Pinpoint the cell where the given text exists, returning its [x, y] midpoint coordinate. 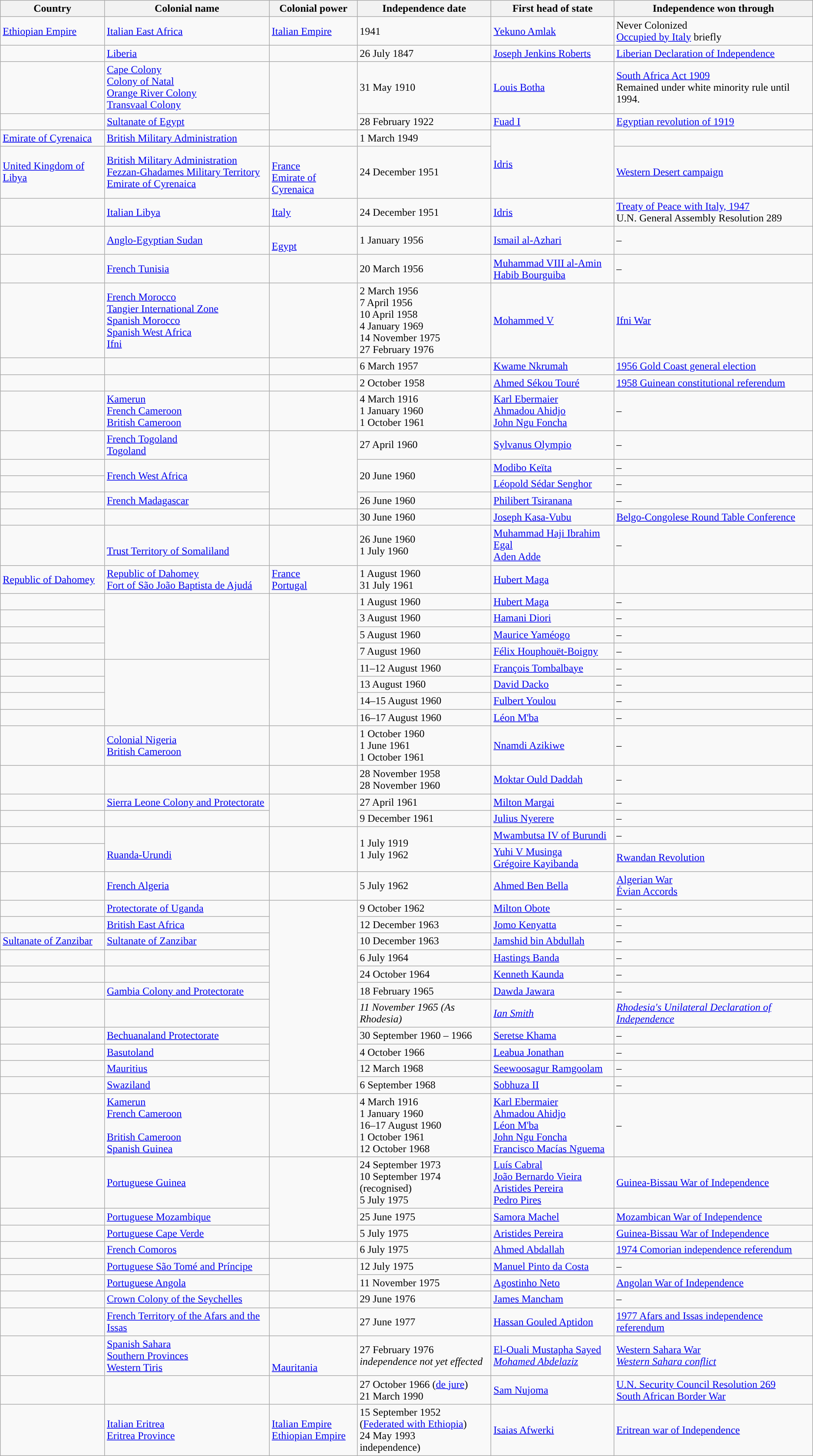
Rhodesia's Unilateral Declaration of Independence [714, 1013]
Fuad I [552, 122]
25 June 1975 [424, 1217]
François Tombalbaye [552, 668]
Fulbert Youlou [552, 701]
1 August 1960 [424, 602]
4 October 1966 [424, 1052]
Mohammed V [552, 320]
Algerian WarÉvian Accords [714, 886]
British East Africa [187, 925]
French West Africa [187, 476]
Yekuno Amlak [552, 31]
Kwame Nkrumah [552, 366]
Belgo-Congolese Round Table Conference [714, 517]
Western Desert campaign [714, 172]
Crown Colony of the Seychelles [187, 1299]
3 August 1960 [424, 618]
Portuguese Guinea [187, 1183]
1 March 1949 [424, 138]
30 June 1960 [424, 517]
13 August 1960 [424, 684]
Louis Botha [552, 88]
26 June 19601 July 1960 [424, 545]
Jamshid bin Abdullah [552, 941]
Karl EbermaierAhmadou AhidjoJohn Ngu Foncha [552, 411]
Italian East Africa [187, 31]
Liberian Declaration of Independence [714, 53]
12 March 1968 [424, 1069]
5 July 1962 [424, 886]
Sobhuza II [552, 1085]
Portuguese Angola [187, 1283]
9 October 1962 [424, 908]
Agostinho Neto [552, 1283]
Country [53, 9]
Trust Territory of Somaliland [187, 545]
Anglo-Egyptian Sudan [187, 240]
Sam Nujoma [552, 1390]
4 March 19161 January 196016–17 August 19601 October 196112 October 1968 [424, 1125]
29 June 1976 [424, 1299]
30 September 1960 – 1966 [424, 1035]
Western Sahara WarWestern Sahara conflict [714, 1356]
Spanish Sahara Southern Provinces Western Tiris [187, 1356]
Swaziland [187, 1085]
Colonial name [187, 9]
Italian Empire Ethiopian Empire [313, 1430]
26 July 1847 [424, 53]
27 June 1977 [424, 1321]
Protectorate of Uganda [187, 908]
Sierra Leone Colony and Protectorate [187, 802]
Colonial power [313, 9]
South Africa Act 1909Remained under white minority rule until 1994. [714, 88]
Milton Obote [552, 908]
11–12 August 1960 [424, 668]
Ahmed Ben Bella [552, 886]
28 February 1922 [424, 122]
Liberia [187, 53]
Egypt [313, 240]
5 July 1975 [424, 1233]
Muhammad Haji Ibrahim Egal Aden Adde [552, 545]
French Territory of the Afars and the Issas [187, 1321]
Manuel Pinto da Costa [552, 1266]
Isaias Afwerki [552, 1430]
Treaty of Peace with Italy, 1947U.N. General Assembly Resolution 289 [714, 212]
Kamerun French Cameroon British Cameroon Spanish Guinea [187, 1125]
6 September 1968 [424, 1085]
1958 Guinean constitutional referendum [714, 382]
Ethiopian Empire [53, 31]
Rwandan Revolution [714, 858]
7 August 1960 [424, 651]
Basutoland [187, 1052]
1977 Afars and Issas independence referendum [714, 1321]
18 February 1965 [424, 991]
Portuguese Cape Verde [187, 1233]
Ruanda-Urundi [187, 849]
Yuhi V Musinga Grégoire Kayibanda [552, 858]
Hassan Gouled Aptidon [552, 1321]
Luís CabralJoão Bernardo Vieira Aristides PereiraPedro Pires [552, 1183]
27 February 1976independence not yet effected [424, 1356]
Dawda Jawara [552, 991]
Aristides Pereira [552, 1233]
1956 Gold Coast general election [714, 366]
28 November 195828 November 1960 [424, 780]
First head of state [552, 9]
Mozambican War of Independence [714, 1217]
9 December 1961 [424, 819]
Julius Nyerere [552, 819]
Independence won through [714, 9]
Ian Smith [552, 1013]
Republic of Dahomey Fort of São João Baptista de Ajudá [187, 579]
24 October 1964 [424, 974]
Mauritius [187, 1069]
12 December 1963 [424, 925]
Italian Empire [313, 31]
11 November 1975 [424, 1283]
1 July 1919 1 July 1962 [424, 849]
4 March 19161 January 19601 October 1961 [424, 411]
14–15 August 1960 [424, 701]
France Emirate of Cyrenaica [313, 172]
Muhammad VIII al-AminHabib Bourguiba [552, 268]
6 March 1957 [424, 366]
Never ColonizedOccupied by Italy briefly [714, 31]
Ifni War [714, 320]
Ismail al-Azhari [552, 240]
France Portugal [313, 579]
Modibo Keïta [552, 468]
20 June 1960 [424, 476]
26 June 1960 [424, 501]
1941 [424, 31]
Seewoosagur Ramgoolam [552, 1069]
United Kingdom of Libya [53, 172]
Léopold Sédar Senghor [552, 484]
Leabua Jonathan [552, 1052]
French Togoland Togoland [187, 445]
French Tunisia [187, 268]
Maurice Yaméogo [552, 635]
6 July 1975 [424, 1250]
Félix Houphouët-Boigny [552, 651]
Portuguese Mozambique [187, 1217]
Gambia Colony and Protectorate [187, 991]
Republic of Dahomey [53, 579]
British Military Administration Fezzan-Ghadames Military Territory Emirate of Cyrenaica [187, 172]
Bechuanaland Protectorate [187, 1035]
6 July 1964 [424, 958]
James Mancham [552, 1299]
Sultanate of Egypt [187, 122]
Italian Eritrea Eritrea Province [187, 1430]
27 April 1960 [424, 445]
Nnamdi Azikiwe [552, 746]
U.N. Security Council Resolution 269South African Border War [714, 1390]
Ahmed Abdallah [552, 1250]
David Dacko [552, 684]
16–17 August 1960 [424, 718]
Jomo Kenyatta [552, 925]
Milton Margai [552, 802]
Hastings Banda [552, 958]
Egyptian revolution of 1919 [714, 122]
Italy [313, 212]
Joseph Kasa-Vubu [552, 517]
French Algeria [187, 886]
Emirate of Cyrenaica [53, 138]
2 October 1958 [424, 382]
El-Ouali Mustapha SayedMohamed Abdelaziz [552, 1356]
Ahmed Sékou Touré [552, 382]
1 January 1956 [424, 240]
Cape Colony Colony of Natal Orange River Colony Transvaal Colony [187, 88]
1 October 19601 June 19611 October 1961 [424, 746]
Léon M'ba [552, 718]
Samora Machel [552, 1217]
12 July 1975 [424, 1266]
French Comoros [187, 1250]
Moktar Ould Daddah [552, 780]
Colonial Nigeria British Cameroon [187, 746]
2 March 19567 April 195610 April 19584 January 196914 November 197527 February 1976 [424, 320]
24 September 1973 10 September 1974 (recognised)5 July 1975 [424, 1183]
Philibert Tsiranana [552, 501]
Kamerun French Cameroon British Cameroon [187, 411]
British Military Administration [187, 138]
Sylvanus Olympio [552, 445]
Eritrean war of Independence [714, 1430]
1974 Comorian independence referendum [714, 1250]
Mwambutsa IV of Burundi [552, 835]
French Madagascar [187, 501]
Italian Libya [187, 212]
French Morocco Tangier International Zone Spanish Morocco Spanish West Africa Ifni [187, 320]
11 November 1965 (As Rhodesia) [424, 1013]
27 April 1961 [424, 802]
31 May 1910 [424, 88]
20 March 1956 [424, 268]
Karl EbermaierAhmadou AhidjoLéon M'baJohn Ngu FonchaFrancisco Macías Nguema [552, 1125]
Angolan War of Independence [714, 1283]
10 December 1963 [424, 941]
Joseph Jenkins Roberts [552, 53]
Seretse Khama [552, 1035]
27 October 1966 (de jure)21 March 1990 [424, 1390]
Portuguese São Tomé and Príncipe [187, 1266]
Kenneth Kaunda [552, 974]
15 September 1952(Federated with Ethiopia)24 May 1993independence) [424, 1430]
Independence date [424, 9]
Hamani Diori [552, 618]
Mauritania [313, 1356]
5 August 1960 [424, 635]
1 August 196031 July 1961 [424, 579]
